Detect which cell encompasses the target text, then output its [X, Y] center coordinate. 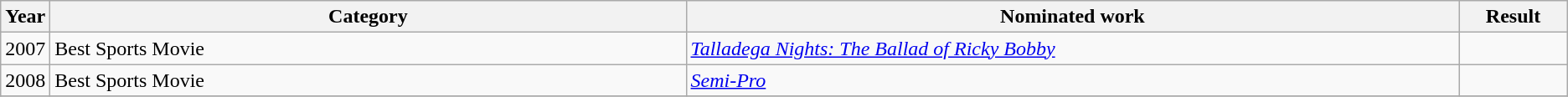
Semi-Pro [1072, 80]
2007 [25, 48]
2008 [25, 80]
Year [25, 17]
Category [369, 17]
Result [1513, 17]
Talladega Nights: The Ballad of Ricky Bobby [1072, 48]
Nominated work [1072, 17]
